Locate the cell with the specified text and output its [X, Y] center coordinate. 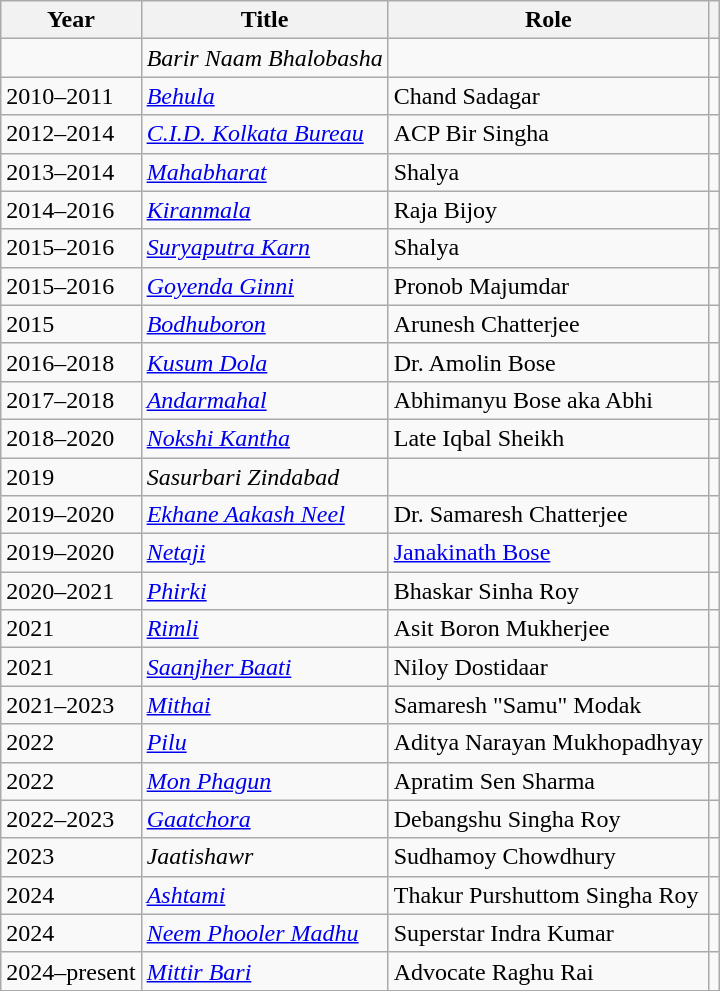
Jaatishawr [264, 857]
Phirki [264, 591]
2022–2023 [71, 819]
Nokshi Kantha [264, 438]
Raja Bijoy [548, 210]
Mon Phagun [264, 781]
Advocate Raghu Rai [548, 971]
Kusum Dola [264, 362]
Dr. Samaresh Chatterjee [548, 515]
2019 [71, 477]
Mithai [264, 705]
2012–2014 [71, 134]
Janakinath Bose [548, 553]
2015 [71, 324]
Gaatchora [264, 819]
Kiranmala [264, 210]
Abhimanyu Bose aka Abhi [548, 400]
2013–2014 [71, 172]
Pilu [264, 743]
Role [548, 20]
Andarmahal [264, 400]
Netaji [264, 553]
Dr. Amolin Bose [548, 362]
2014–2016 [71, 210]
Chand Sadagar [548, 96]
Asit Boron Mukherjee [548, 629]
Aditya Narayan Mukhopadhyay [548, 743]
Goyenda Ginni [264, 286]
2023 [71, 857]
2018–2020 [71, 438]
Barir Naam Bhalobasha [264, 58]
Suryaputra Karn [264, 248]
Saanjher Baati [264, 667]
Bodhuboron [264, 324]
Debangshu Singha Roy [548, 819]
2020–2021 [71, 591]
2024–present [71, 971]
Niloy Dostidaar [548, 667]
Apratim Sen Sharma [548, 781]
2016–2018 [71, 362]
Samaresh "Samu" Modak [548, 705]
Mittir Bari [264, 971]
2021–2023 [71, 705]
Mahabharat [264, 172]
Year [71, 20]
Arunesh Chatterjee [548, 324]
Superstar Indra Kumar [548, 933]
Late Iqbal Sheikh [548, 438]
ACP Bir Singha [548, 134]
Rimli [264, 629]
Neem Phooler Madhu [264, 933]
Behula [264, 96]
Bhaskar Sinha Roy [548, 591]
Sudhamoy Chowdhury [548, 857]
Ekhane Aakash Neel [264, 515]
C.I.D. Kolkata Bureau [264, 134]
Title [264, 20]
Thakur Purshuttom Singha Roy [548, 895]
Ashtami [264, 895]
2017–2018 [71, 400]
Pronob Majumdar [548, 286]
2010–2011 [71, 96]
Sasurbari Zindabad [264, 477]
